Identify which cell holds the provided text, then report its (x, y) central coordinate. 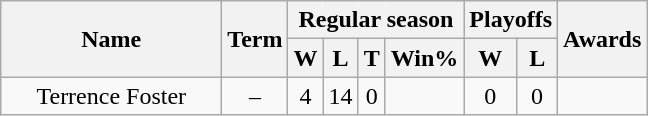
Terrence Foster (112, 96)
4 (306, 96)
– (255, 96)
Regular season (376, 20)
Awards (602, 39)
Term (255, 39)
Win% (424, 58)
Playoffs (511, 20)
T (372, 58)
14 (340, 96)
Name (112, 39)
